Pinpoint the cell where the given text exists, returning its (x, y) midpoint coordinate. 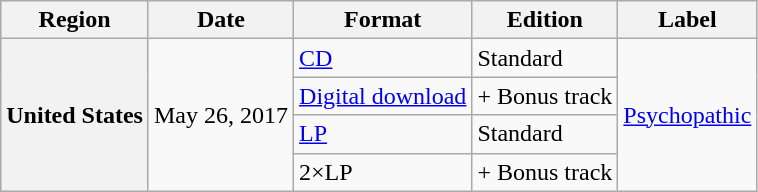
Edition (545, 20)
Psychopathic (688, 115)
Date (220, 20)
Region (75, 20)
United States (75, 115)
2×LP (383, 172)
May 26, 2017 (220, 115)
LP (383, 134)
CD (383, 58)
Format (383, 20)
Digital download (383, 96)
Label (688, 20)
